Determine the (x, y) coordinate at the center of the cell enclosing the given text.  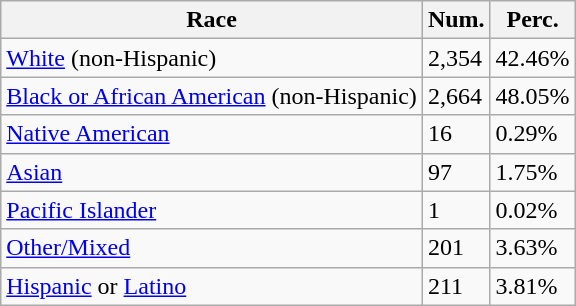
42.46% (532, 58)
Native American (212, 134)
Black or African American (non-Hispanic) (212, 96)
3.81% (532, 286)
16 (456, 134)
0.29% (532, 134)
48.05% (532, 96)
Num. (456, 20)
0.02% (532, 210)
White (non-Hispanic) (212, 58)
3.63% (532, 248)
1.75% (532, 172)
Other/Mixed (212, 248)
97 (456, 172)
201 (456, 248)
Perc. (532, 20)
1 (456, 210)
2,664 (456, 96)
Asian (212, 172)
2,354 (456, 58)
211 (456, 286)
Hispanic or Latino (212, 286)
Pacific Islander (212, 210)
Race (212, 20)
